Detect which cell encompasses the target text, then output its (x, y) center coordinate. 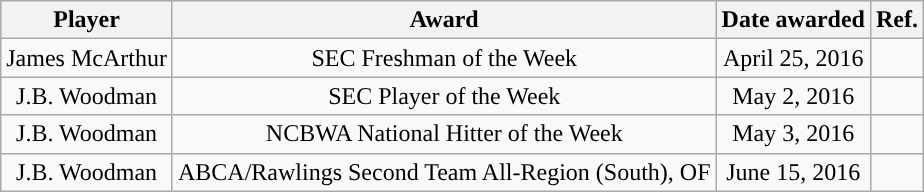
Ref. (896, 20)
James McArthur (87, 58)
NCBWA National Hitter of the Week (444, 134)
May 3, 2016 (793, 134)
SEC Freshman of the Week (444, 58)
June 15, 2016 (793, 172)
Player (87, 20)
ABCA/Rawlings Second Team All-Region (South), OF (444, 172)
Date awarded (793, 20)
Award (444, 20)
May 2, 2016 (793, 96)
SEC Player of the Week (444, 96)
April 25, 2016 (793, 58)
